From the cell containing the given text, extract its center point as [x, y] coordinate. 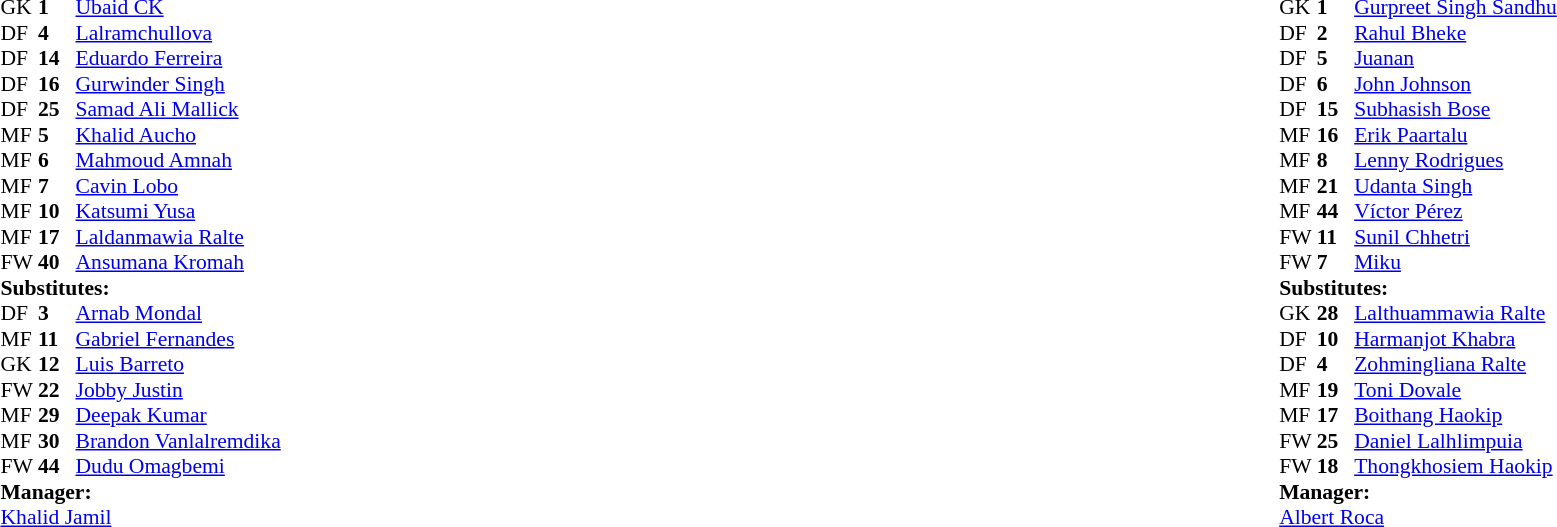
Luis Barreto [178, 365]
Katsumi Yusa [178, 211]
29 [57, 415]
John Johnson [1456, 84]
Toni Dovale [1456, 390]
Gabriel Fernandes [178, 339]
18 [1336, 467]
Cavin Lobo [178, 186]
2 [1336, 33]
Sunil Chhetri [1456, 237]
Gurwinder Singh [178, 84]
Samad Ali Mallick [178, 109]
Miku [1456, 263]
Ansumana Kromah [178, 263]
Deepak Kumar [178, 415]
14 [57, 59]
22 [57, 390]
28 [1336, 313]
40 [57, 263]
Harmanjot Khabra [1456, 339]
Arnab Mondal [178, 313]
Lenny Rodrigues [1456, 161]
3 [57, 313]
30 [57, 441]
Lalramchullova [178, 33]
Khalid Aucho [178, 135]
19 [1336, 390]
Eduardo Ferreira [178, 59]
Rahul Bheke [1456, 33]
Udanta Singh [1456, 186]
Dudu Omagbemi [178, 467]
Zohmingliana Ralte [1456, 365]
Juanan [1456, 59]
Laldanmawia Ralte [178, 237]
Víctor Pérez [1456, 211]
Boithang Haokip [1456, 415]
Daniel Lalhlimpuia [1456, 441]
Lalthuammawia Ralte [1456, 313]
Jobby Justin [178, 390]
15 [1336, 109]
Thongkhosiem Haokip [1456, 467]
21 [1336, 186]
Erik Paartalu [1456, 135]
Subhasish Bose [1456, 109]
Mahmoud Amnah [178, 161]
8 [1336, 161]
12 [57, 365]
Brandon Vanlalremdika [178, 441]
